Find where the given text appears and provide that cell's center as [X, Y] coordinate. 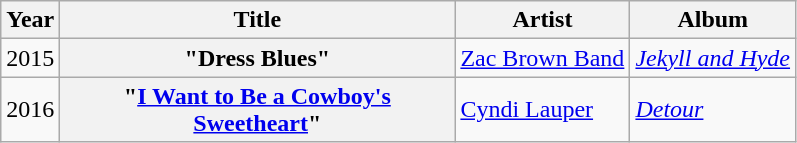
Cyndi Lauper [542, 110]
"I Want to Be a Cowboy's Sweetheart" [258, 110]
2015 [30, 58]
Detour [713, 110]
Year [30, 20]
Jekyll and Hyde [713, 58]
2016 [30, 110]
Zac Brown Band [542, 58]
Title [258, 20]
"Dress Blues" [258, 58]
Artist [542, 20]
Album [713, 20]
